Return (X, Y) of the center of cell containing provided text 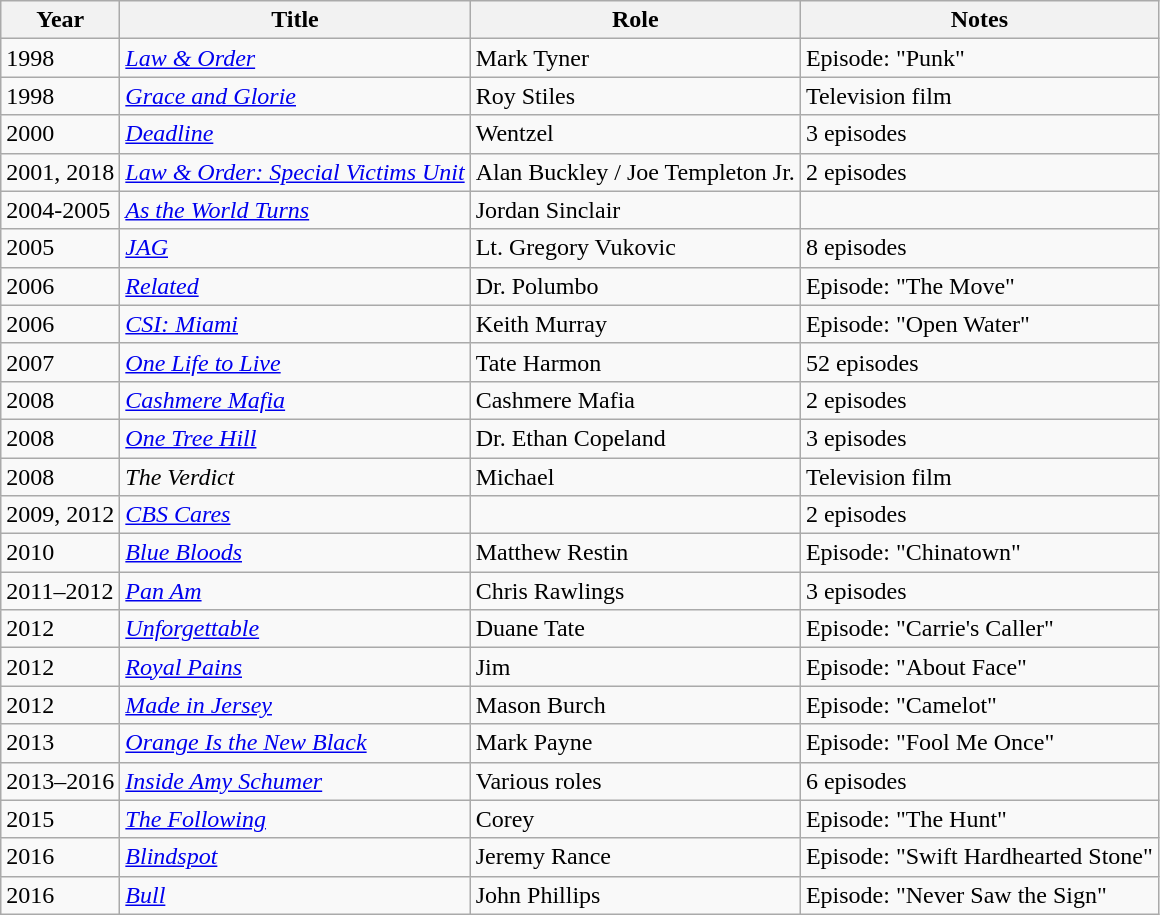
One Life to Live (295, 362)
Michael (635, 477)
JAG (295, 248)
Episode: "The Hunt" (979, 819)
Duane Tate (635, 629)
Episode: "Camelot" (979, 705)
Episode: "Carrie's Caller" (979, 629)
2013 (60, 743)
2013–2016 (60, 781)
Roy Stiles (635, 96)
Mark Payne (635, 743)
Corey (635, 819)
Related (295, 286)
2005 (60, 248)
Episode: "The Move" (979, 286)
2015 (60, 819)
Blindspot (295, 857)
52 episodes (979, 362)
CBS Cares (295, 515)
One Tree Hill (295, 438)
CSI: Miami (295, 324)
Title (295, 20)
Made in Jersey (295, 705)
Orange Is the New Black (295, 743)
Wentzel (635, 134)
Unforgettable (295, 629)
Episode: "Punk" (979, 58)
Dr. Ethan Copeland (635, 438)
Notes (979, 20)
Blue Bloods (295, 553)
Chris Rawlings (635, 591)
2010 (60, 553)
Dr. Polumbo (635, 286)
Law & Order (295, 58)
John Phillips (635, 895)
2009, 2012 (60, 515)
2011–2012 (60, 591)
Episode: "Chinatown" (979, 553)
Law & Order: Special Victims Unit (295, 172)
Keith Murray (635, 324)
Various roles (635, 781)
Mason Burch (635, 705)
Grace and Glorie (295, 96)
Episode: "Swift Hardhearted Stone" (979, 857)
The Following (295, 819)
2000 (60, 134)
Episode: "About Face" (979, 667)
The Verdict (295, 477)
Episode: "Never Saw the Sign" (979, 895)
2007 (60, 362)
2004-2005 (60, 210)
As the World Turns (295, 210)
6 episodes (979, 781)
Tate Harmon (635, 362)
Mark Tyner (635, 58)
Jim (635, 667)
Jeremy Rance (635, 857)
Deadline (295, 134)
Lt. Gregory Vukovic (635, 248)
2001, 2018 (60, 172)
Episode: "Open Water" (979, 324)
Royal Pains (295, 667)
8 episodes (979, 248)
Alan Buckley / Joe Templeton Jr. (635, 172)
Pan Am (295, 591)
Bull (295, 895)
Year (60, 20)
Episode: "Fool Me Once" (979, 743)
Matthew Restin (635, 553)
Jordan Sinclair (635, 210)
Role (635, 20)
Inside Amy Schumer (295, 781)
